Extract the (X, Y) coordinate from the center of the cell holding the provided text.  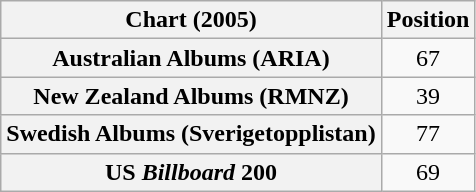
US Billboard 200 (191, 172)
New Zealand Albums (RMNZ) (191, 96)
39 (428, 96)
69 (428, 172)
67 (428, 58)
Chart (2005) (191, 20)
Position (428, 20)
Swedish Albums (Sverigetopplistan) (191, 134)
77 (428, 134)
Australian Albums (ARIA) (191, 58)
